Detect which cell encompasses the target text, then output its [X, Y] center coordinate. 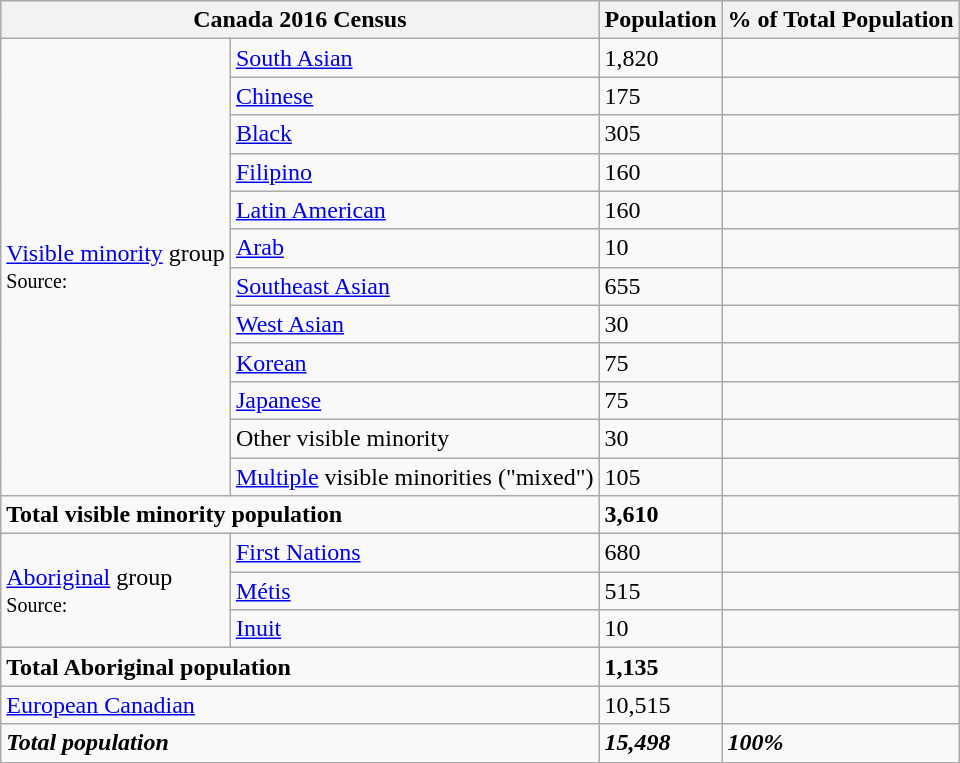
100% [840, 743]
515 [660, 591]
1,820 [660, 58]
Métis [414, 591]
Canada 2016 Census [300, 20]
Southeast Asian [414, 286]
15,498 [660, 743]
Arab [414, 248]
Filipino [414, 172]
% of Total Population [840, 20]
Korean [414, 362]
1,135 [660, 667]
Multiple visible minorities ("mixed") [414, 477]
West Asian [414, 324]
First Nations [414, 553]
Latin American [414, 210]
305 [660, 134]
175 [660, 96]
Total population [300, 743]
Inuit [414, 629]
Population [660, 20]
South Asian [414, 58]
Visible minority groupSource: [116, 268]
680 [660, 553]
3,610 [660, 515]
655 [660, 286]
10,515 [660, 705]
Total visible minority population [300, 515]
Total Aboriginal population [300, 667]
European Canadian [300, 705]
Japanese [414, 400]
Black [414, 134]
Other visible minority [414, 438]
Chinese [414, 96]
105 [660, 477]
Aboriginal groupSource: [116, 591]
